For the text-containing cell, return its midpoint in [x, y] coordinate format. 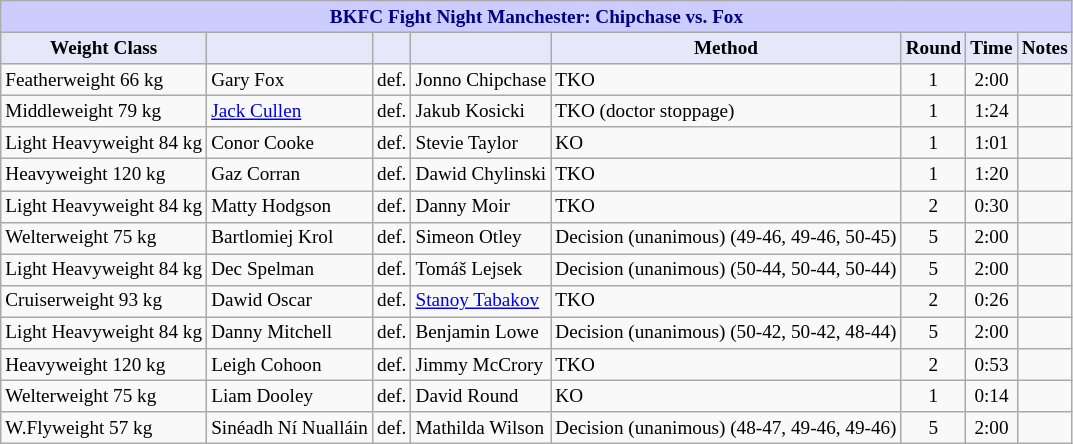
Liam Dooley [290, 396]
W.Flyweight 57 kg [104, 428]
Dec Spelman [290, 270]
Leigh Cohoon [290, 365]
0:26 [992, 301]
Stevie Taylor [481, 143]
Decision (unanimous) (50-42, 50-42, 48-44) [726, 333]
Danny Mitchell [290, 333]
1:01 [992, 143]
Decision (unanimous) (49-46, 49-46, 50-45) [726, 238]
Method [726, 48]
Decision (unanimous) (50-44, 50-44, 50-44) [726, 270]
BKFC Fight Night Manchester: Chipchase vs. Fox [536, 17]
Featherweight 66 kg [104, 80]
Conor Cooke [290, 143]
0:14 [992, 396]
Benjamin Lowe [481, 333]
Gary Fox [290, 80]
Stanoy Tabakov [481, 301]
Jakub Kosicki [481, 111]
0:53 [992, 365]
Dawid Oscar [290, 301]
0:30 [992, 206]
Weight Class [104, 48]
Jonno Chipchase [481, 80]
TKO (doctor stoppage) [726, 111]
Time [992, 48]
Sinéadh Ní Nualláin [290, 428]
Gaz Corran [290, 175]
Cruiserweight 93 kg [104, 301]
Bartlomiej Krol [290, 238]
Mathilda Wilson [481, 428]
Jimmy McCrory [481, 365]
Decision (unanimous) (48-47, 49-46, 49-46) [726, 428]
Jack Cullen [290, 111]
1:20 [992, 175]
Dawid Chylinski [481, 175]
Simeon Otley [481, 238]
Matty Hodgson [290, 206]
Notes [1044, 48]
David Round [481, 396]
Middleweight 79 kg [104, 111]
Tomáš Lejsek [481, 270]
Round [934, 48]
1:24 [992, 111]
Danny Moir [481, 206]
